Return (x, y) of the center of cell containing provided text 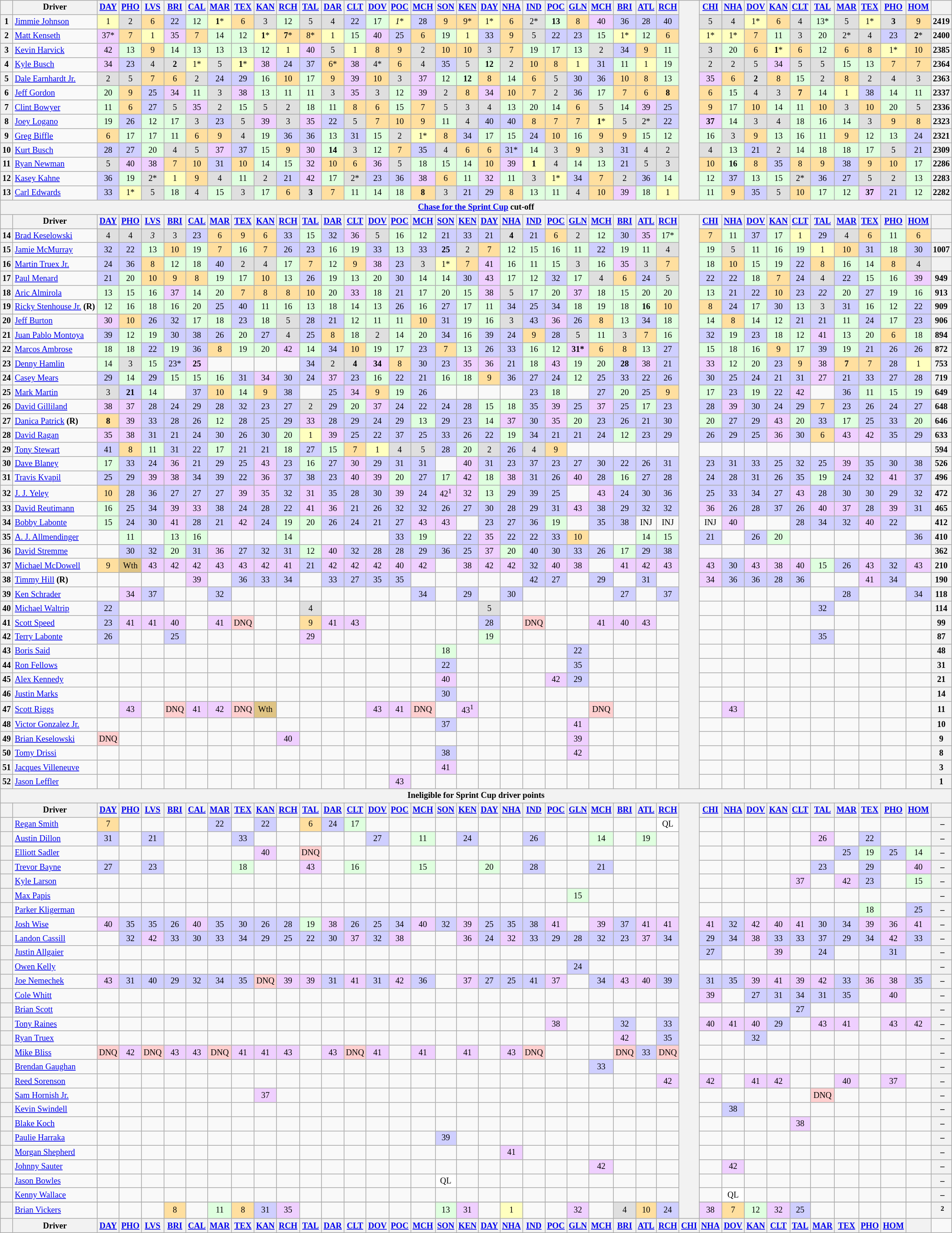
872 (942, 350)
362 (942, 551)
44 (6, 666)
Terry Labonte (55, 637)
13* (823, 22)
Casey Mears (55, 378)
David Reutimann (55, 508)
Carl Edwards (55, 193)
894 (942, 336)
A. J. Allmendinger (55, 537)
7* (288, 36)
Boris Said (55, 651)
Juan Pablo Montoya (55, 336)
412 (942, 523)
Brian Scott (55, 1010)
Austin Dillon (55, 838)
87 (942, 637)
Tony Stewart (55, 449)
Regan Smith (55, 825)
2385 (942, 50)
Timmy Hill (R) (55, 580)
719 (942, 378)
Jeff Burton (55, 321)
2363 (942, 79)
99 (942, 623)
Kevin Swindell (55, 1109)
633 (942, 436)
594 (942, 449)
Tomy Drissi (55, 753)
Landon Cassill (55, 938)
Johnny Sauter (55, 1167)
Mike Bliss (55, 1053)
Justin Marks (55, 694)
190 (942, 580)
4* (377, 65)
17* (668, 236)
Greg Biffle (55, 135)
Danica Patrick (R) (55, 421)
Scott Riggs (55, 709)
Brad Keselowski (55, 236)
Ron Fellows (55, 666)
909 (942, 307)
Kevin Harvick (55, 50)
37* (108, 36)
949 (942, 278)
Bobby Labonte (55, 523)
2323 (942, 122)
2286 (942, 165)
649 (942, 393)
410 (942, 537)
Blake Koch (55, 1124)
Cole Whitt (55, 996)
Reed Sorenson (55, 1081)
Ricky Stenhouse Jr. (R) (55, 307)
Paul Menard (55, 278)
Elliott Sadler (55, 853)
Travis Kvapil (55, 478)
Dave Blaney (55, 464)
David Ragan (55, 436)
210 (942, 566)
Victor Gonzalez Jr. (55, 725)
Sam Hornish Jr. (55, 1096)
465 (942, 508)
431 (467, 709)
Jacques Villeneuve (55, 767)
Trevor Bayne (55, 867)
2364 (942, 65)
45 (6, 680)
23* (175, 364)
Scott Speed (55, 623)
Ken Schrader (55, 594)
2321 (942, 135)
526 (942, 464)
Clint Bowyer (55, 107)
Kasey Kahne (55, 178)
114 (942, 608)
2419 (942, 22)
2337 (942, 93)
2400 (942, 36)
Morgan Shepherd (55, 1152)
Michael McDowell (55, 566)
2336 (942, 107)
753 (942, 364)
9* (467, 22)
David Stremme (55, 551)
Brendan Gaughan (55, 1067)
Brian Vickers (55, 1211)
Joe Nemechek (55, 981)
Paulie Harraka (55, 1138)
49 (6, 739)
46 (6, 694)
Tony Raines (55, 1024)
Martin Truex Jr. (55, 265)
421 (446, 493)
Jamie McMurray (55, 250)
Parker Kligerman (55, 910)
Kyle Busch (55, 65)
8* (311, 36)
50 (6, 753)
Josh Wise (55, 924)
Kyle Larson (55, 881)
Jason Leffler (55, 782)
2282 (942, 193)
Ineligible for Sprint Cup driver points (476, 796)
Justin Allgaier (55, 953)
David Gilliland (55, 406)
Jeff Gordon (55, 93)
J. J. Yeley (55, 493)
Kurt Busch (55, 150)
Dale Earnhardt Jr. (55, 79)
Michael Waltrip (55, 608)
496 (942, 478)
2309 (942, 150)
Kenny Wallace (55, 1195)
52 (6, 782)
51 (6, 767)
6* (333, 65)
2283 (942, 178)
Chase for the Sprint Cup cut-off (476, 207)
472 (942, 493)
Jason Bowles (55, 1181)
Brian Keselowski (55, 739)
Joey Logano (55, 122)
913 (942, 293)
Ryan Newman (55, 165)
118 (942, 594)
Owen Kelly (55, 967)
Aric Almirola (55, 293)
Max Papis (55, 896)
906 (942, 321)
646 (942, 421)
1007 (942, 250)
Alex Kennedy (55, 680)
Ryan Truex (55, 1038)
Matt Kenseth (55, 36)
Jimmie Johnson (55, 22)
Mark Martin (55, 393)
Denny Hamlin (55, 364)
47 (6, 709)
Marcos Ambrose (55, 350)
648 (942, 406)
